Capture the cell that displays the provided text and extract its (x, y) central coordinate. 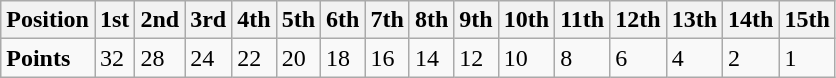
1st (114, 20)
4th (254, 20)
10 (526, 58)
16 (387, 58)
18 (343, 58)
12th (638, 20)
2nd (160, 20)
6th (343, 20)
8 (582, 58)
12 (476, 58)
24 (208, 58)
Points (48, 58)
9th (476, 20)
6 (638, 58)
3rd (208, 20)
Position (48, 20)
11th (582, 20)
10th (526, 20)
1 (807, 58)
22 (254, 58)
7th (387, 20)
14th (751, 20)
20 (298, 58)
15th (807, 20)
8th (431, 20)
13th (694, 20)
32 (114, 58)
14 (431, 58)
28 (160, 58)
5th (298, 20)
4 (694, 58)
2 (751, 58)
